Extract the [x, y] coordinate from the center of the cell holding the provided text.  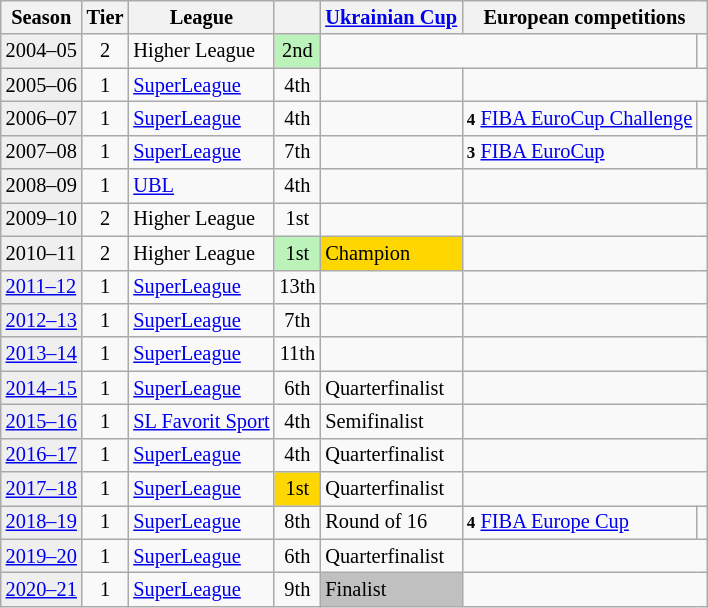
2005–06 [42, 85]
Round of 16 [391, 522]
SL Favorit Sport [201, 421]
2014–15 [42, 388]
4 FIBA EuroCup Challenge [580, 118]
2006–07 [42, 118]
2007–08 [42, 152]
9th [297, 589]
Semifinalist [391, 421]
8th [297, 522]
2010–11 [42, 253]
Season [42, 17]
2015–16 [42, 421]
13th [297, 287]
Finalist [391, 589]
Tier [106, 17]
2018–19 [42, 522]
2013–14 [42, 354]
4 FIBA Europe Cup [580, 522]
3 FIBA EuroCup [580, 152]
2004–05 [42, 51]
European competitions [584, 17]
2017–18 [42, 489]
2016–17 [42, 455]
11th [297, 354]
2008–09 [42, 186]
League [201, 17]
2009–10 [42, 219]
2019–20 [42, 556]
Ukrainian Cup [391, 17]
2020–21 [42, 589]
2011–12 [42, 287]
Champion [391, 253]
UBL [201, 186]
2nd [297, 51]
2012–13 [42, 320]
